Search for the cell housing the specified text and yield its [X, Y] center coordinate. 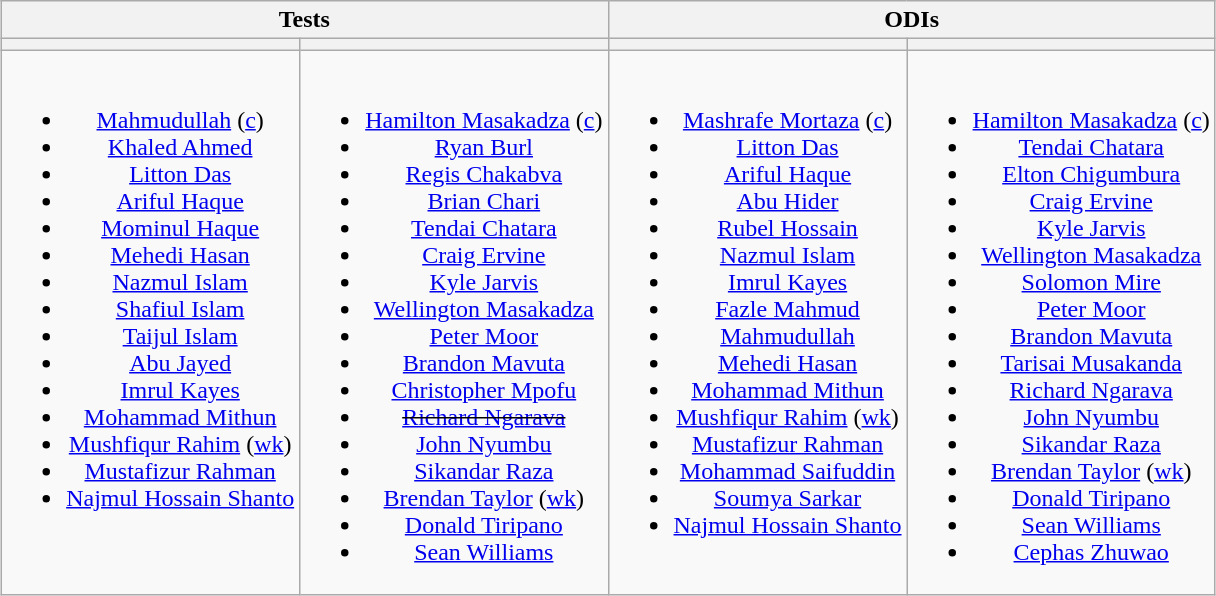
ODIs [912, 20]
Tests [304, 20]
